Locate the cell with the specified text and output its [x, y] center coordinate. 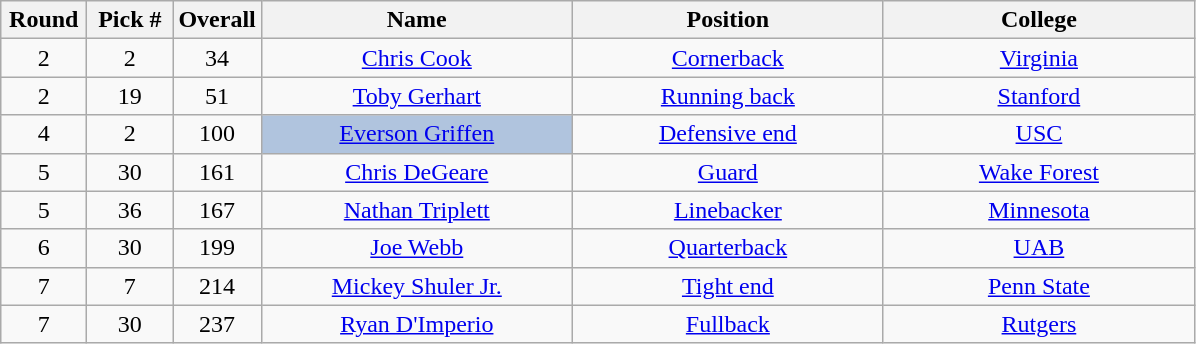
19 [130, 96]
Mickey Shuler Jr. [416, 286]
Minnesota [1038, 210]
USC [1038, 134]
36 [130, 210]
Round [44, 20]
Tight end [728, 286]
Chris DeGeare [416, 172]
Wake Forest [1038, 172]
161 [217, 172]
College [1038, 20]
Virginia [1038, 58]
167 [217, 210]
Overall [217, 20]
Cornerback [728, 58]
237 [217, 324]
Stanford [1038, 96]
Chris Cook [416, 58]
199 [217, 248]
Nathan Triplett [416, 210]
Guard [728, 172]
Quarterback [728, 248]
Penn State [1038, 286]
Name [416, 20]
Fullback [728, 324]
Pick # [130, 20]
Rutgers [1038, 324]
UAB [1038, 248]
6 [44, 248]
Joe Webb [416, 248]
Ryan D'Imperio [416, 324]
Linebacker [728, 210]
Defensive end [728, 134]
100 [217, 134]
34 [217, 58]
51 [217, 96]
Running back [728, 96]
Toby Gerhart [416, 96]
Everson Griffen [416, 134]
Position [728, 20]
4 [44, 134]
214 [217, 286]
